For the text-containing cell, return its midpoint in [x, y] coordinate format. 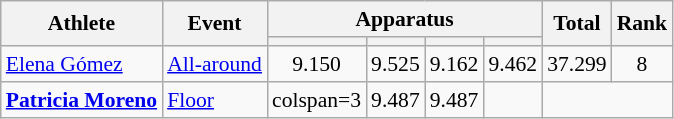
Apparatus [404, 19]
Event [214, 24]
8 [642, 64]
Floor [214, 100]
Elena Gómez [82, 64]
9.150 [316, 64]
9.462 [512, 64]
9.525 [396, 64]
37.299 [576, 64]
Total [576, 24]
Patricia Moreno [82, 100]
All-around [214, 64]
colspan=3 [316, 100]
Rank [642, 24]
Athlete [82, 24]
9.162 [454, 64]
